Find where the given text appears and provide that cell's center as (X, Y) coordinate. 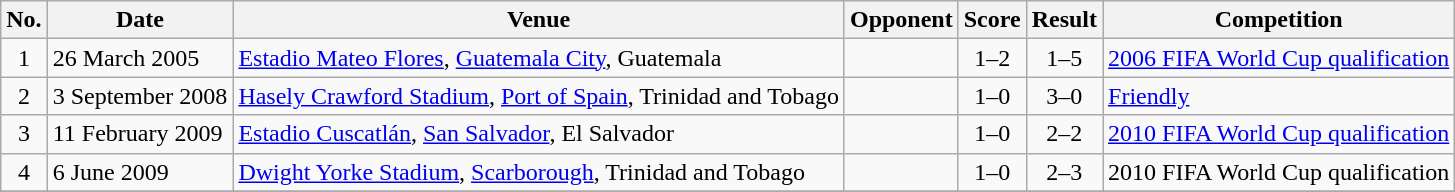
Friendly (1279, 96)
1–5 (1064, 58)
No. (24, 20)
1–2 (992, 58)
Result (1064, 20)
11 February 2009 (140, 134)
Dwight Yorke Stadium, Scarborough, Trinidad and Tobago (539, 172)
3 September 2008 (140, 96)
1 (24, 58)
Opponent (901, 20)
26 March 2005 (140, 58)
4 (24, 172)
3 (24, 134)
3–0 (1064, 96)
Score (992, 20)
Estadio Cuscatlán, San Salvador, El Salvador (539, 134)
Hasely Crawford Stadium, Port of Spain, Trinidad and Tobago (539, 96)
2006 FIFA World Cup qualification (1279, 58)
Estadio Mateo Flores, Guatemala City, Guatemala (539, 58)
Competition (1279, 20)
2 (24, 96)
Date (140, 20)
Venue (539, 20)
6 June 2009 (140, 172)
2–3 (1064, 172)
2–2 (1064, 134)
